Capture the cell that displays the provided text and extract its [x, y] central coordinate. 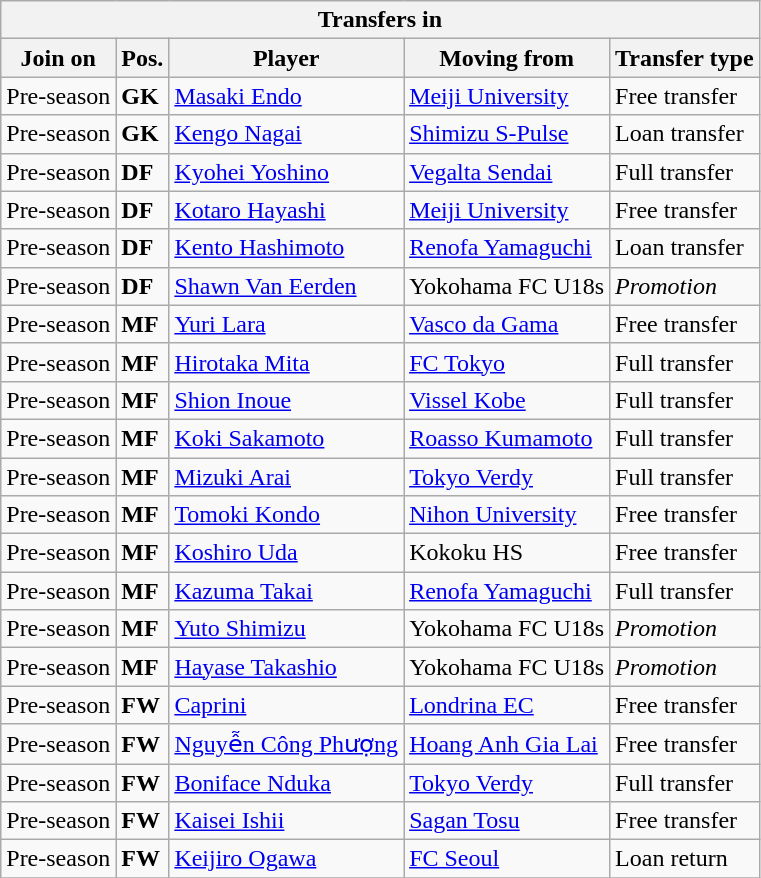
Shion Inoue [286, 400]
Kento Hashimoto [286, 248]
Kotaro Hayashi [286, 210]
Tomoki Kondo [286, 515]
Nihon University [507, 515]
FC Seoul [507, 859]
Yuto Shimizu [286, 629]
Vasco da Gama [507, 324]
Transfer type [684, 58]
Kengo Nagai [286, 134]
Roasso Kumamoto [507, 438]
Shimizu S-Pulse [507, 134]
Masaki Endo [286, 96]
Boniface Nduka [286, 783]
Keijiro Ogawa [286, 859]
Moving from [507, 58]
Hayase Takashio [286, 667]
Transfers in [380, 20]
Mizuki Arai [286, 477]
Loan return [684, 859]
Kyohei Yoshino [286, 172]
Pos. [142, 58]
Hirotaka Mita [286, 362]
Yuri Lara [286, 324]
Kokoku HS [507, 553]
Shawn Van Eerden [286, 286]
Koshiro Uda [286, 553]
Vegalta Sendai [507, 172]
Hoang Anh Gia Lai [507, 744]
Kaisei Ishii [286, 821]
Player [286, 58]
Vissel Kobe [507, 400]
Nguyễn Công Phượng [286, 744]
Join on [58, 58]
Koki Sakamoto [286, 438]
Sagan Tosu [507, 821]
Caprini [286, 705]
FC Tokyo [507, 362]
Londrina EC [507, 705]
Kazuma Takai [286, 591]
